Determine the [X, Y] coordinate at the center of the cell enclosing the given text.  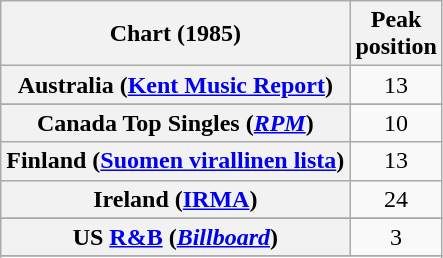
Australia (Kent Music Report) [176, 85]
Canada Top Singles (RPM) [176, 123]
Peak position [396, 34]
24 [396, 199]
Chart (1985) [176, 34]
Finland (Suomen virallinen lista) [176, 161]
Ireland (IRMA) [176, 199]
10 [396, 123]
3 [396, 237]
US R&B (Billboard) [176, 237]
